Output the [X, Y] coordinate of the center of the cell containing the given text.  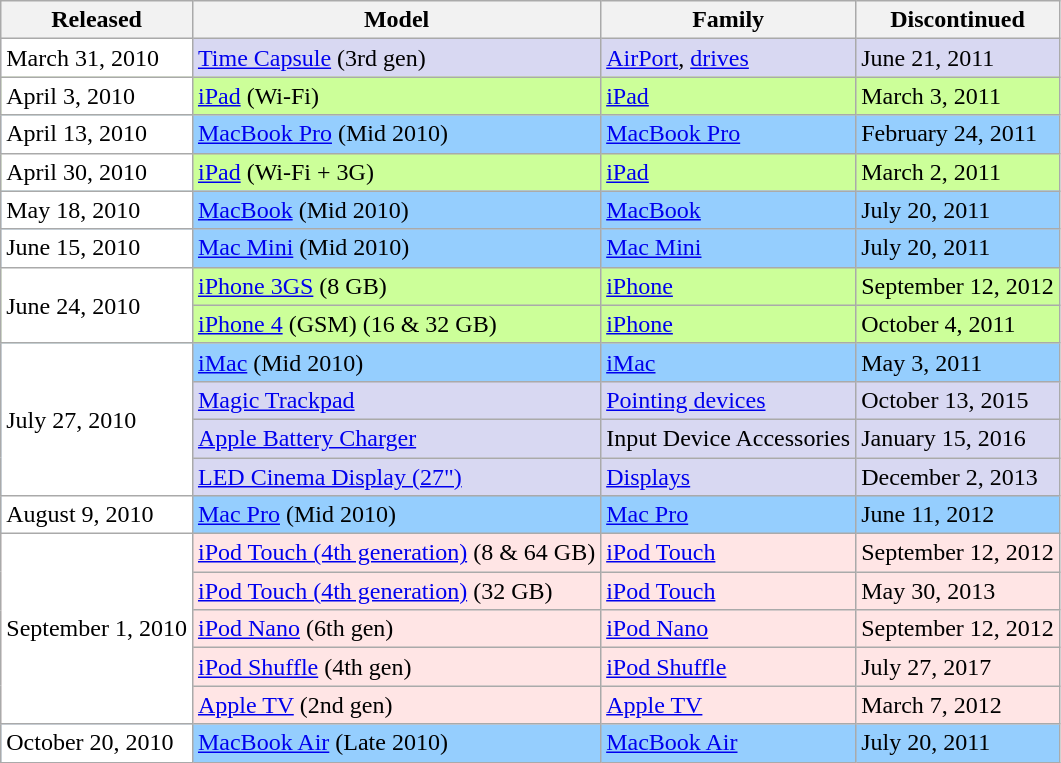
MacBook [728, 210]
September 1, 2010 [97, 629]
April 13, 2010 [97, 134]
October 20, 2010 [97, 743]
Input Device Accessories [728, 438]
iPod Touch (4th generation) (8 & 64 GB) [396, 553]
Model [396, 20]
iPod Touch (4th generation) (32 GB) [396, 591]
Mac Mini [728, 248]
iMac (Mid 2010) [396, 362]
iPod Nano [728, 629]
Discontinued [958, 20]
iPhone 4 (GSM) (16 & 32 GB) [396, 324]
Apple TV (2nd gen) [396, 705]
April 30, 2010 [97, 172]
Displays [728, 477]
Family [728, 20]
iPod Nano (6th gen) [396, 629]
iPod Shuffle [728, 667]
March 2, 2011 [958, 172]
Pointing devices [728, 400]
iPad (Wi-Fi) [396, 96]
June 21, 2011 [958, 58]
Mac Pro [728, 515]
MacBook Air (Late 2010) [396, 743]
Apple TV [728, 705]
LED Cinema Display (27") [396, 477]
June 15, 2010 [97, 248]
Released [97, 20]
April 3, 2010 [97, 96]
July 27, 2017 [958, 667]
August 9, 2010 [97, 515]
March 3, 2011 [958, 96]
March 31, 2010 [97, 58]
MacBook Air [728, 743]
December 2, 2013 [958, 477]
June 24, 2010 [97, 305]
iPad (Wi-Fi + 3G) [396, 172]
February 24, 2011 [958, 134]
Magic Trackpad [396, 400]
Apple Battery Charger [396, 438]
May 18, 2010 [97, 210]
May 3, 2011 [958, 362]
January 15, 2016 [958, 438]
iPhone 3GS (8 GB) [396, 286]
iPod Shuffle (4th gen) [396, 667]
MacBook Pro (Mid 2010) [396, 134]
July 27, 2010 [97, 419]
June 11, 2012 [958, 515]
March 7, 2012 [958, 705]
Time Capsule (3rd gen) [396, 58]
MacBook Pro [728, 134]
Mac Mini (Mid 2010) [396, 248]
October 4, 2011 [958, 324]
iMac [728, 362]
Mac Pro (Mid 2010) [396, 515]
AirPort, drives [728, 58]
October 13, 2015 [958, 400]
MacBook (Mid 2010) [396, 210]
May 30, 2013 [958, 591]
